Search for the cell housing the specified text and yield its [X, Y] center coordinate. 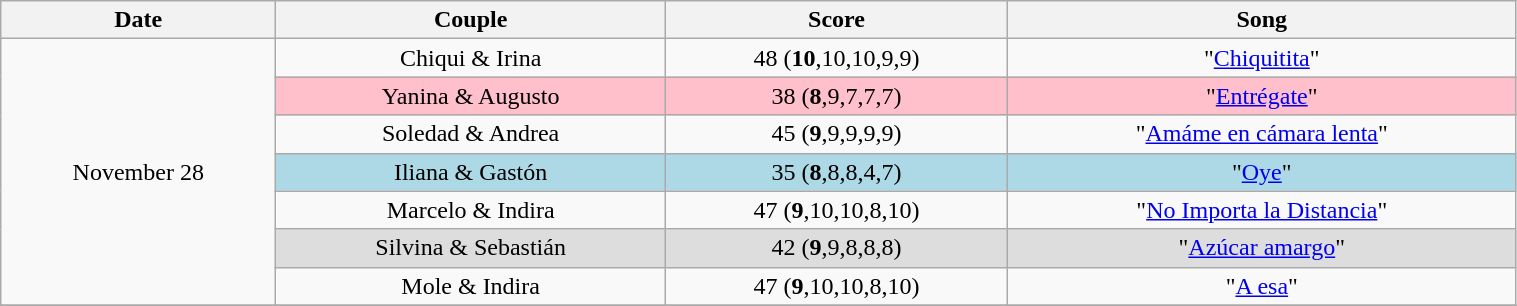
"Oye" [1262, 172]
"No Importa la Distancia" [1262, 210]
"Chiquitita" [1262, 58]
38 (8,9,7,7,7) [836, 96]
48 (10,10,10,9,9) [836, 58]
45 (9,9,9,9,9) [836, 134]
"Amáme en cámara lenta" [1262, 134]
Song [1262, 20]
Soledad & Andrea [471, 134]
Chiqui & Irina [471, 58]
Yanina & Augusto [471, 96]
Couple [471, 20]
Date [138, 20]
35 (8,8,8,4,7) [836, 172]
"Entrégate" [1262, 96]
Marcelo & Indira [471, 210]
November 28 [138, 172]
Silvina & Sebastián [471, 248]
Mole & Indira [471, 286]
Score [836, 20]
"Azúcar amargo" [1262, 248]
42 (9,9,8,8,8) [836, 248]
Iliana & Gastón [471, 172]
"A esa" [1262, 286]
